From the cell containing the given text, extract its center point as [X, Y] coordinate. 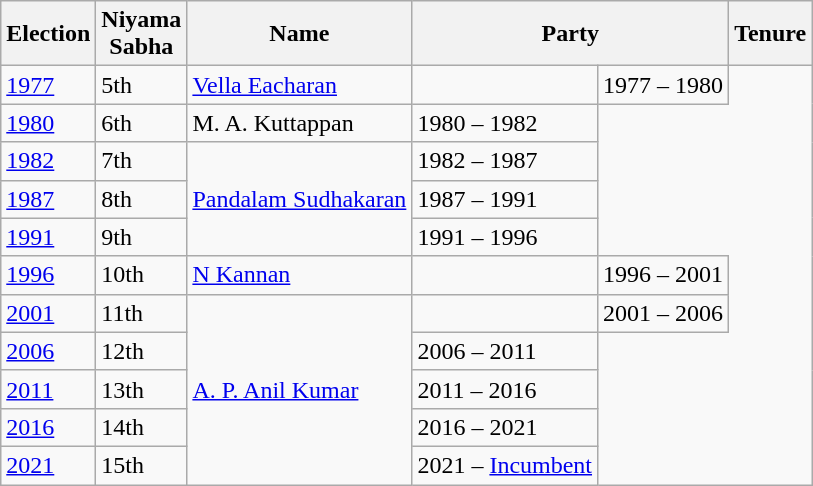
N Kannan [300, 275]
Vella Eacharan [300, 85]
1980 [48, 123]
1991 [48, 237]
1982 [48, 161]
13th [142, 389]
8th [142, 199]
1977 [48, 85]
10th [142, 275]
7th [142, 161]
2011 – 2016 [505, 389]
1991 – 1996 [505, 237]
1980 – 1982 [505, 123]
Party [570, 34]
2011 [48, 389]
14th [142, 427]
Tenure [770, 34]
NiyamaSabha [142, 34]
2001 – 2006 [664, 313]
1977 – 1980 [664, 85]
2001 [48, 313]
9th [142, 237]
12th [142, 351]
2006 – 2011 [505, 351]
Name [300, 34]
15th [142, 465]
1987 – 1991 [505, 199]
M. A. Kuttappan [300, 123]
Pandalam Sudhakaran [300, 199]
2021 – Incumbent [505, 465]
2016 – 2021 [505, 427]
1996 [48, 275]
5th [142, 85]
2006 [48, 351]
2016 [48, 427]
Election [48, 34]
1996 – 2001 [664, 275]
2021 [48, 465]
6th [142, 123]
11th [142, 313]
1987 [48, 199]
1982 – 1987 [505, 161]
A. P. Anil Kumar [300, 389]
